Provide the (x, y) coordinate of the cell's center where the given text is located.  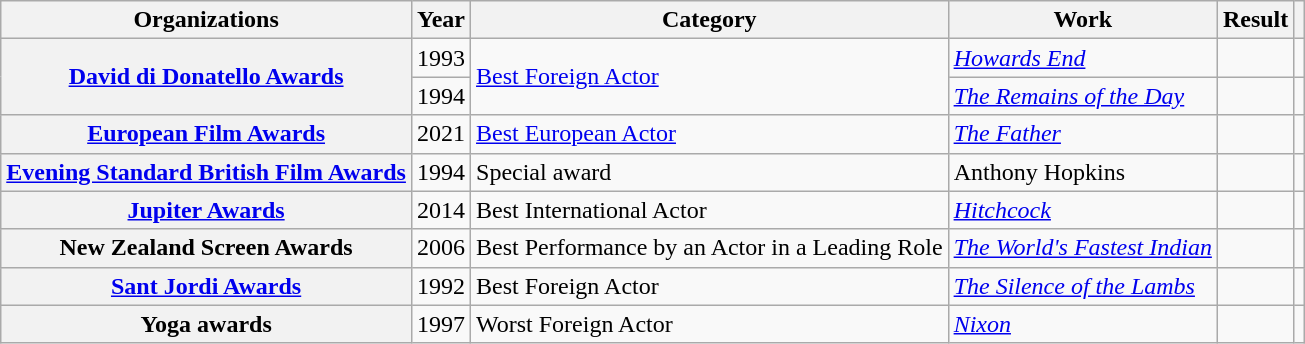
Worst Foreign Actor (710, 324)
Jupiter Awards (206, 210)
Howards End (1082, 58)
Result (1255, 20)
2006 (440, 248)
1993 (440, 58)
Best Performance by an Actor in a Leading Role (710, 248)
Year (440, 20)
Nixon (1082, 324)
David di Donatello Awards (206, 77)
New Zealand Screen Awards (206, 248)
The Remains of the Day (1082, 96)
Hitchcock (1082, 210)
Evening Standard British Film Awards (206, 172)
2014 (440, 210)
1992 (440, 286)
Anthony Hopkins (1082, 172)
The Father (1082, 134)
The World's Fastest Indian (1082, 248)
Work (1082, 20)
Special award (710, 172)
The Silence of the Lambs (1082, 286)
Best European Actor (710, 134)
Sant Jordi Awards (206, 286)
Yoga awards (206, 324)
Best International Actor (710, 210)
2021 (440, 134)
Organizations (206, 20)
1997 (440, 324)
European Film Awards (206, 134)
Category (710, 20)
